For the text-containing cell, return its midpoint in (X, Y) coordinate format. 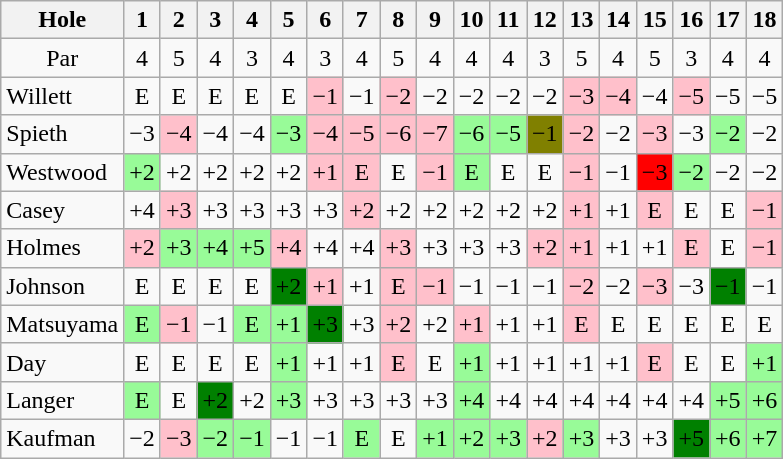
Spieth (62, 134)
8 (398, 20)
13 (582, 20)
Westwood (62, 172)
11 (508, 20)
14 (618, 20)
17 (728, 20)
Par (62, 58)
Hole (62, 20)
+7 (764, 438)
16 (692, 20)
12 (544, 20)
Johnson (62, 286)
Day (62, 362)
6 (326, 20)
−7 (436, 134)
Matsuyama (62, 324)
Langer (62, 400)
Casey (62, 210)
Kaufman (62, 438)
18 (764, 20)
2 (178, 20)
1 (142, 20)
10 (472, 20)
Willett (62, 96)
15 (654, 20)
Holmes (62, 248)
9 (436, 20)
7 (362, 20)
